Provide the [x, y] coordinate of the cell's center where the given text is located.  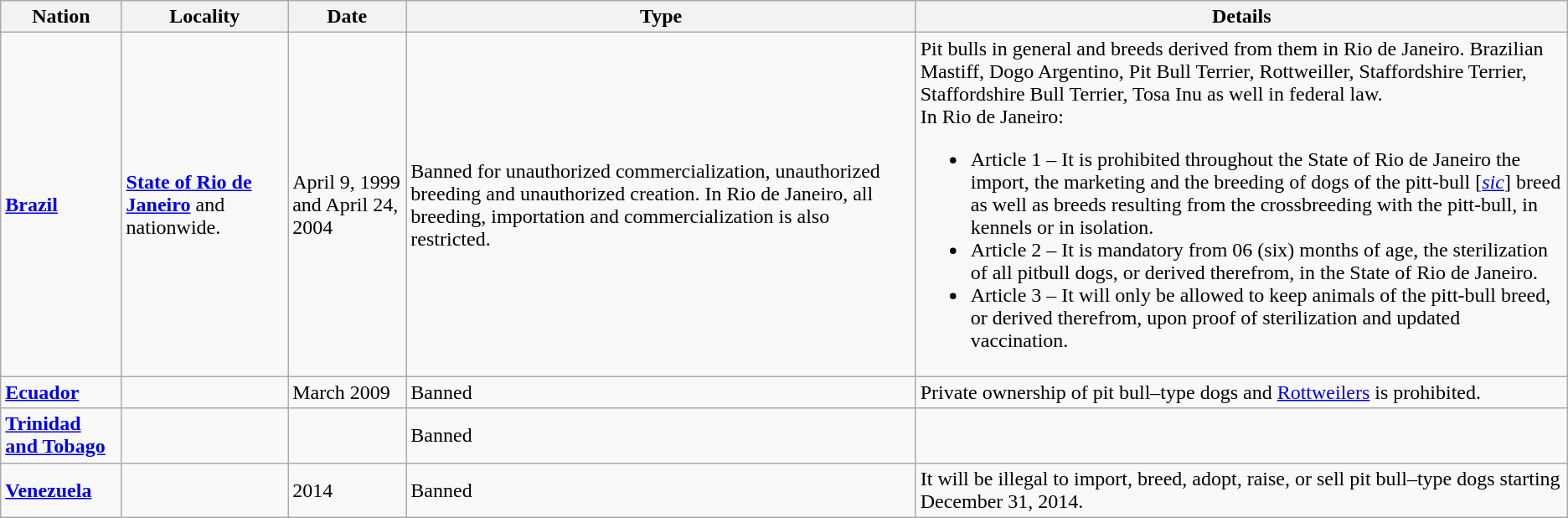
Ecuador [61, 392]
Venezuela [61, 490]
March 2009 [347, 392]
Brazil [61, 205]
2014 [347, 490]
April 9, 1999 and April 24, 2004 [347, 205]
Details [1241, 17]
Trinidad and Tobago [61, 436]
Type [661, 17]
Private ownership of pit bull–type dogs and Rottweilers is prohibited. [1241, 392]
It will be illegal to import, breed, adopt, raise, or sell pit bull–type dogs starting December 31, 2014. [1241, 490]
Locality [204, 17]
State of Rio de Janeiro and nationwide. [204, 205]
Nation [61, 17]
Date [347, 17]
